Detect which cell encompasses the target text, then output its (x, y) center coordinate. 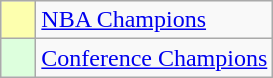
Conference Champions (154, 58)
NBA Champions (154, 20)
